Locate the cell with the specified text and output its (X, Y) center coordinate. 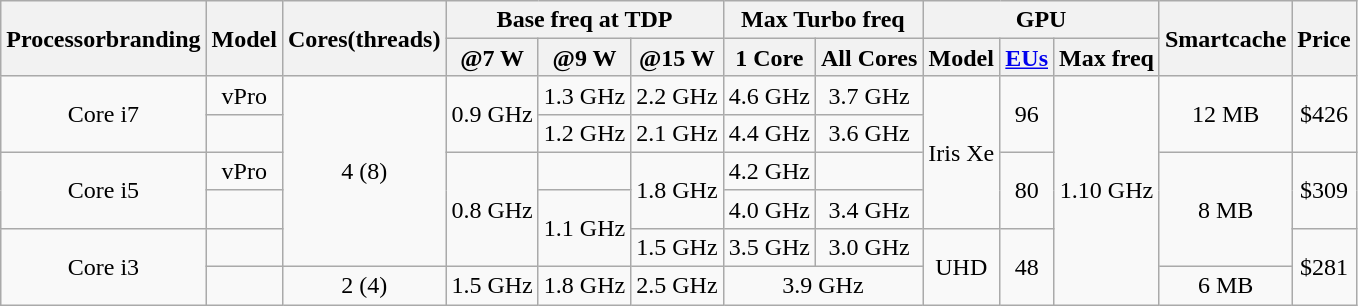
1.2 GHz (584, 133)
1.3 GHz (584, 95)
6 MB (1225, 286)
Core i7 (104, 114)
12 MB (1225, 114)
$309 (1324, 190)
4.6 GHz (769, 95)
3.9 GHz (823, 286)
3.6 GHz (868, 133)
All Cores (868, 58)
2.5 GHz (677, 286)
Smartcache (1225, 39)
Core i5 (104, 190)
3.4 GHz (868, 209)
3.7 GHz (868, 95)
48 (1027, 267)
2.1 GHz (677, 133)
1.1 GHz (584, 228)
Processorbranding (104, 39)
4.0 GHz (769, 209)
GPU (1042, 20)
Max freq (1107, 58)
UHD (962, 267)
@7 W (492, 58)
Core i3 (104, 267)
4.4 GHz (769, 133)
Cores(threads) (364, 39)
Price (1324, 39)
EUs (1027, 58)
0.9 GHz (492, 114)
3.0 GHz (868, 248)
4 (8) (364, 171)
8 MB (1225, 209)
4.2 GHz (769, 171)
2.2 GHz (677, 95)
3.5 GHz (769, 248)
2 (4) (364, 286)
$426 (1324, 114)
$281 (1324, 267)
1 Core (769, 58)
@9 W (584, 58)
@15 W (677, 58)
1.10 GHz (1107, 190)
80 (1027, 190)
Iris Xe (962, 152)
Max Turbo freq (823, 20)
Base freq at TDP (584, 20)
0.8 GHz (492, 209)
96 (1027, 114)
